Scan for the cell matching the given text and deliver its [x, y] coordinate at center. 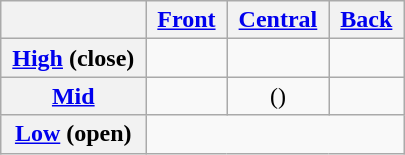
Low (open) [74, 134]
() [278, 96]
Central [278, 20]
Front [186, 20]
Back [366, 20]
High (close) [74, 58]
Mid [74, 96]
